Scan for the cell matching the given text and deliver its (X, Y) coordinate at center. 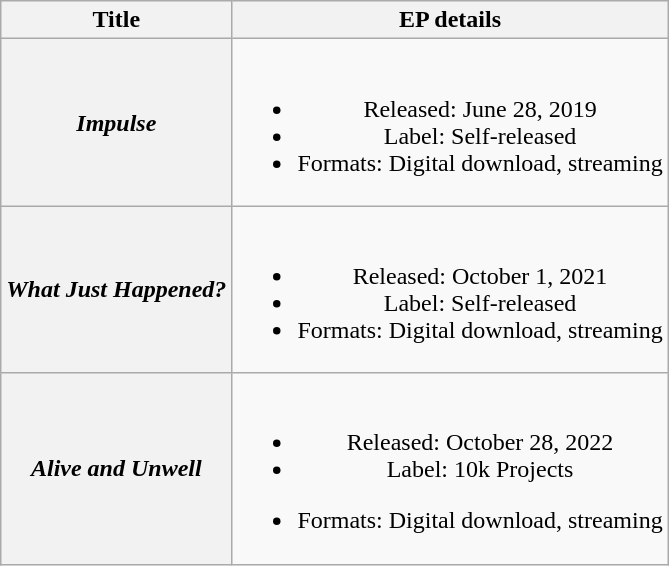
Title (116, 20)
Impulse (116, 122)
Released: October 28, 2022Label: 10k ProjectsFormats: Digital download, streaming (450, 468)
Released: October 1, 2021Label: Self-releasedFormats: Digital download, streaming (450, 290)
EP details (450, 20)
Alive and Unwell (116, 468)
What Just Happened? (116, 290)
Released: June 28, 2019Label: Self-releasedFormats: Digital download, streaming (450, 122)
